Scan for the cell matching the given text and deliver its [x, y] coordinate at center. 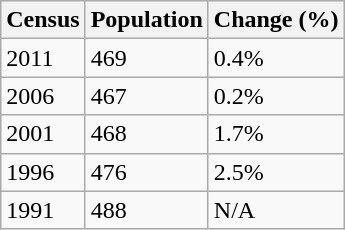
2001 [43, 134]
488 [146, 210]
N/A [276, 210]
468 [146, 134]
476 [146, 172]
469 [146, 58]
0.2% [276, 96]
Census [43, 20]
1996 [43, 172]
Population [146, 20]
2.5% [276, 172]
2006 [43, 96]
0.4% [276, 58]
1.7% [276, 134]
Change (%) [276, 20]
467 [146, 96]
2011 [43, 58]
1991 [43, 210]
